Locate the cell with the specified text and output its (x, y) center coordinate. 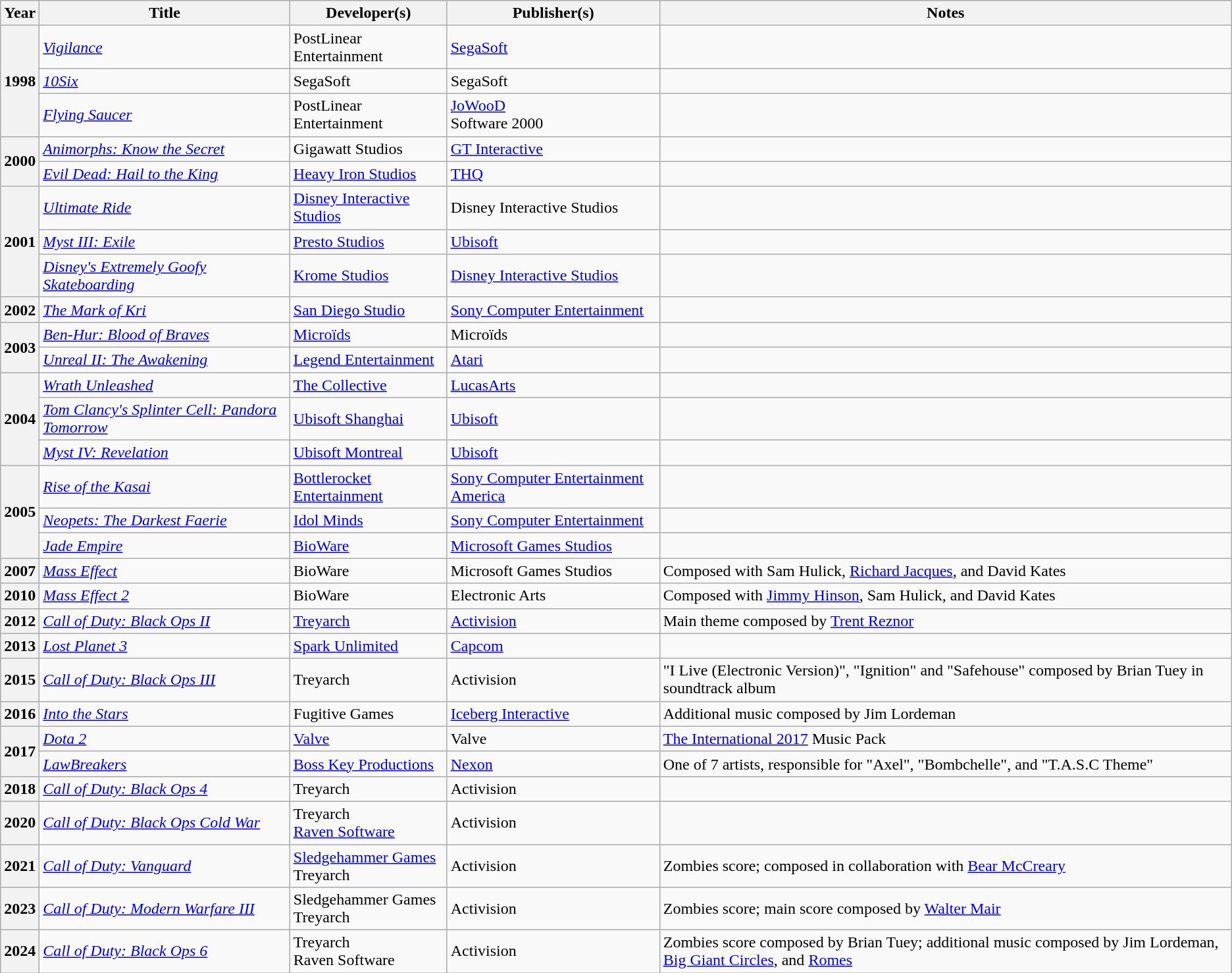
2020 (20, 823)
2001 (20, 242)
Evil Dead: Hail to the King (165, 174)
2018 (20, 789)
LawBreakers (165, 764)
Unreal II: The Awakening (165, 359)
Title (165, 13)
2010 (20, 596)
10Six (165, 81)
"I Live (Electronic Version)", "Ignition" and "Safehouse" composed by Brian Tuey in soundtrack album (945, 679)
Composed with Sam Hulick, Richard Jacques, and David Kates (945, 571)
Legend Entertainment (369, 359)
Vigilance (165, 47)
2012 (20, 621)
Ubisoft Shanghai (369, 419)
Call of Duty: Black Ops III (165, 679)
Call of Duty: Vanguard (165, 865)
2005 (20, 512)
Iceberg Interactive (553, 714)
Zombies score; composed in collaboration with Bear McCreary (945, 865)
Zombies score composed by Brian Tuey; additional music composed by Jim Lordeman, Big Giant Circles, and Romes (945, 952)
2003 (20, 347)
Gigawatt Studios (369, 149)
The International 2017 Music Pack (945, 739)
Sony Computer Entertainment America (553, 487)
Flying Saucer (165, 115)
Animorphs: Know the Secret (165, 149)
Spark Unlimited (369, 646)
2004 (20, 419)
GT Interactive (553, 149)
Myst IV: Revelation (165, 453)
2013 (20, 646)
2015 (20, 679)
Nexon (553, 764)
Heavy Iron Studios (369, 174)
2023 (20, 908)
Tom Clancy's Splinter Cell: Pandora Tomorrow (165, 419)
2021 (20, 865)
Neopets: The Darkest Faerie (165, 521)
San Diego Studio (369, 309)
JoWooDSoftware 2000 (553, 115)
2017 (20, 751)
Presto Studios (369, 242)
Fugitive Games (369, 714)
Composed with Jimmy Hinson, Sam Hulick, and David Kates (945, 596)
Ben-Hur: Blood of Braves (165, 334)
Myst III: Exile (165, 242)
Krome Studios (369, 275)
Ultimate Ride (165, 208)
Bottlerocket Entertainment (369, 487)
The Mark of Kri (165, 309)
Publisher(s) (553, 13)
Call of Duty: Black Ops 6 (165, 952)
The Collective (369, 385)
Notes (945, 13)
Electronic Arts (553, 596)
Dota 2 (165, 739)
Call of Duty: Black Ops II (165, 621)
Zombies score; main score composed by Walter Mair (945, 908)
One of 7 artists, responsible for "Axel", "Bombchelle", and "T.A.S.C Theme" (945, 764)
Year (20, 13)
Jade Empire (165, 546)
2024 (20, 952)
Main theme composed by Trent Reznor (945, 621)
Lost Planet 3 (165, 646)
Atari (553, 359)
Wrath Unleashed (165, 385)
2002 (20, 309)
Additional music composed by Jim Lordeman (945, 714)
Developer(s) (369, 13)
Capcom (553, 646)
Idol Minds (369, 521)
2016 (20, 714)
Rise of the Kasai (165, 487)
Mass Effect 2 (165, 596)
2007 (20, 571)
LucasArts (553, 385)
Call of Duty: Modern Warfare III (165, 908)
Ubisoft Montreal (369, 453)
Call of Duty: Black Ops 4 (165, 789)
Disney's Extremely Goofy Skateboarding (165, 275)
1998 (20, 81)
Into the Stars (165, 714)
2000 (20, 161)
Boss Key Productions (369, 764)
Mass Effect (165, 571)
Call of Duty: Black Ops Cold War (165, 823)
THQ (553, 174)
